Scan for the cell matching the given text and deliver its [x, y] coordinate at center. 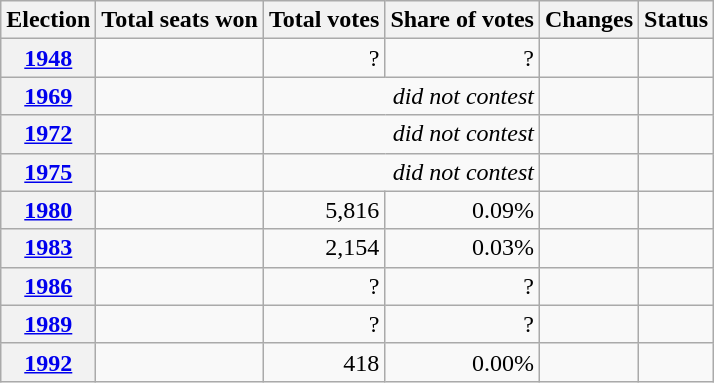
Share of votes [462, 20]
0.00% [462, 362]
Election [48, 20]
1983 [48, 248]
418 [324, 362]
5,816 [324, 210]
1975 [48, 172]
1948 [48, 58]
1989 [48, 324]
1972 [48, 134]
Status [676, 20]
Total seats won [180, 20]
1992 [48, 362]
0.09% [462, 210]
2,154 [324, 248]
1986 [48, 286]
Changes [588, 20]
0.03% [462, 248]
1969 [48, 96]
Total votes [324, 20]
1980 [48, 210]
